Return [x, y] of the center of cell containing provided text 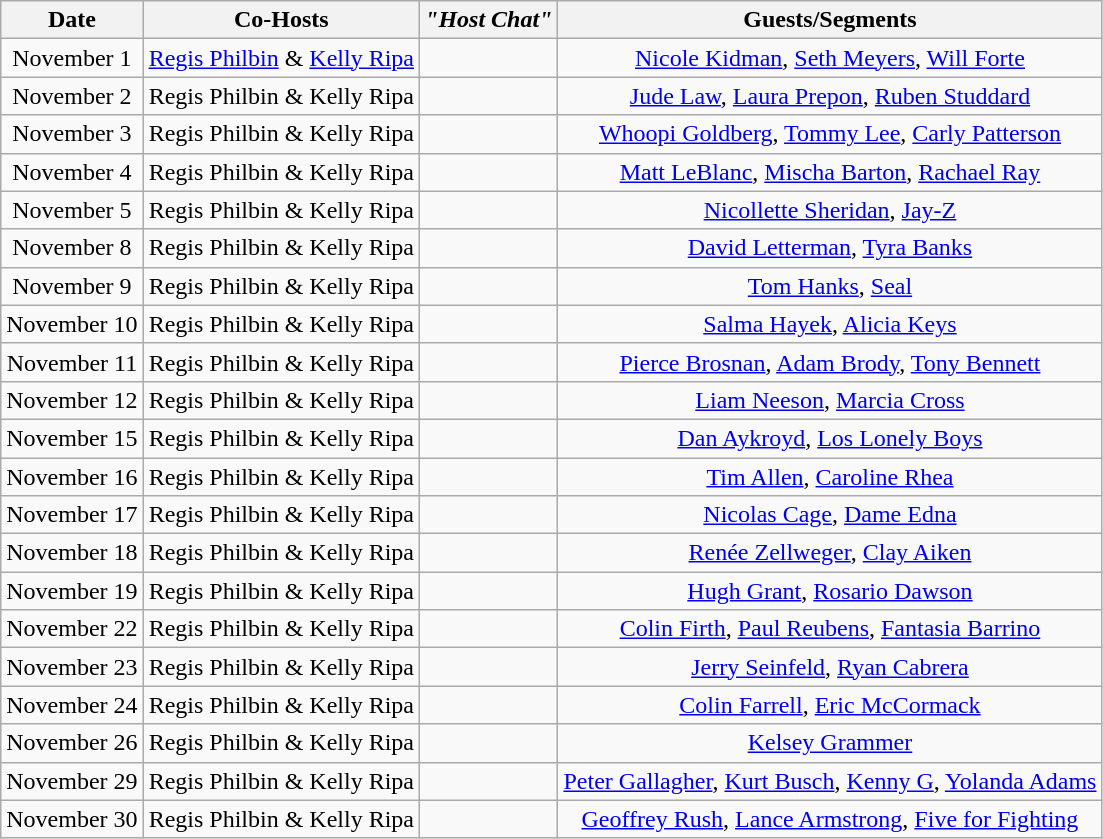
"Host Chat" [489, 20]
November 1 [72, 58]
Colin Farrell, Eric McCormack [830, 705]
November 10 [72, 324]
November 2 [72, 96]
November 8 [72, 248]
Hugh Grant, Rosario Dawson [830, 591]
Kelsey Grammer [830, 743]
Colin Firth, Paul Reubens, Fantasia Barrino [830, 629]
November 29 [72, 781]
Whoopi Goldberg, Tommy Lee, Carly Patterson [830, 134]
November 15 [72, 438]
November 9 [72, 286]
November 22 [72, 629]
November 19 [72, 591]
November 26 [72, 743]
November 4 [72, 172]
November 3 [72, 134]
Jerry Seinfeld, Ryan Cabrera [830, 667]
Salma Hayek, Alicia Keys [830, 324]
Pierce Brosnan, Adam Brody, Tony Bennett [830, 362]
Nicollette Sheridan, Jay-Z [830, 210]
November 11 [72, 362]
Dan Aykroyd, Los Lonely Boys [830, 438]
Nicole Kidman, Seth Meyers, Will Forte [830, 58]
David Letterman, Tyra Banks [830, 248]
Date [72, 20]
Tim Allen, Caroline Rhea [830, 477]
Co-Hosts [281, 20]
Geoffrey Rush, Lance Armstrong, Five for Fighting [830, 819]
Guests/Segments [830, 20]
November 16 [72, 477]
Tom Hanks, Seal [830, 286]
November 12 [72, 400]
November 30 [72, 819]
Renée Zellweger, Clay Aiken [830, 553]
Nicolas Cage, Dame Edna [830, 515]
November 17 [72, 515]
Liam Neeson, Marcia Cross [830, 400]
November 24 [72, 705]
November 23 [72, 667]
Peter Gallagher, Kurt Busch, Kenny G, Yolanda Adams [830, 781]
November 5 [72, 210]
Jude Law, Laura Prepon, Ruben Studdard [830, 96]
November 18 [72, 553]
Matt LeBlanc, Mischa Barton, Rachael Ray [830, 172]
